Pinpoint the cell where the given text exists, returning its (X, Y) midpoint coordinate. 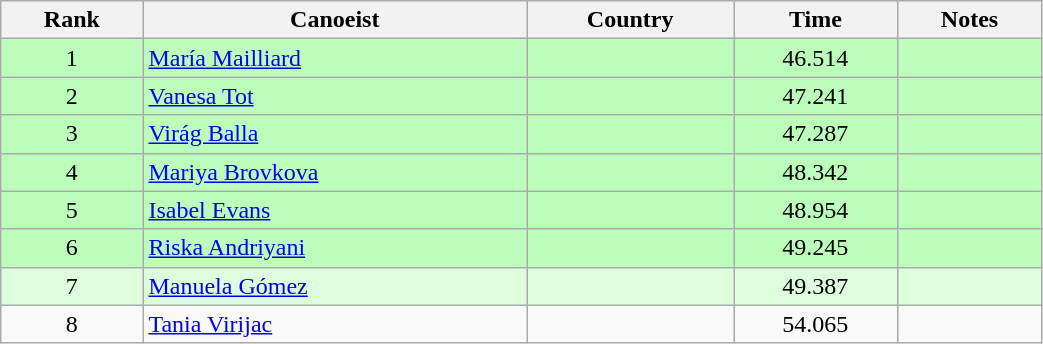
Vanesa Tot (335, 96)
48.954 (816, 210)
Time (816, 20)
Tania Virijac (335, 324)
Riska Andriyani (335, 248)
5 (72, 210)
7 (72, 286)
1 (72, 58)
54.065 (816, 324)
Rank (72, 20)
49.387 (816, 286)
47.241 (816, 96)
47.287 (816, 134)
Virág Balla (335, 134)
49.245 (816, 248)
8 (72, 324)
María Mailliard (335, 58)
Manuela Gómez (335, 286)
2 (72, 96)
3 (72, 134)
Mariya Brovkova (335, 172)
Canoeist (335, 20)
Country (630, 20)
4 (72, 172)
Isabel Evans (335, 210)
48.342 (816, 172)
Notes (970, 20)
6 (72, 248)
46.514 (816, 58)
